Capture the cell that displays the provided text and extract its (X, Y) central coordinate. 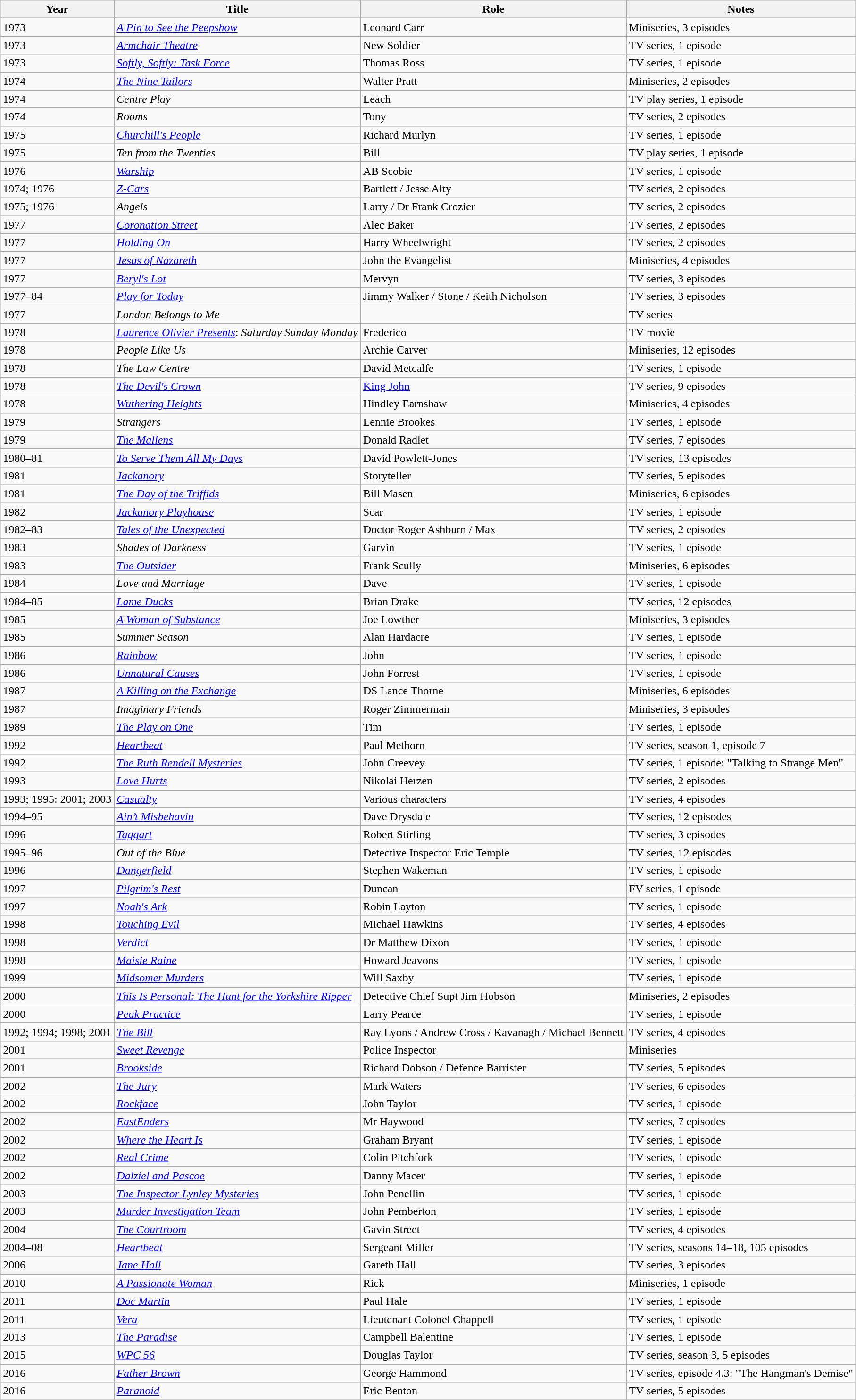
Sergeant Miller (493, 1247)
Garvin (493, 548)
A Woman of Substance (237, 619)
TV series, 6 episodes (741, 1086)
Walter Pratt (493, 81)
John the Evangelist (493, 261)
King John (493, 386)
Unnatural Causes (237, 673)
Eric Benton (493, 1391)
John Forrest (493, 673)
Dalziel and Pascoe (237, 1176)
Douglas Taylor (493, 1355)
A Killing on the Exchange (237, 691)
Mr Haywood (493, 1122)
Noah's Ark (237, 906)
Alan Hardacre (493, 637)
To Serve Them All My Days (237, 458)
Dave Drysdale (493, 817)
Donald Radlet (493, 440)
Paranoid (237, 1391)
EastEnders (237, 1122)
Year (58, 9)
Touching Evil (237, 924)
Richard Murlyn (493, 135)
Peak Practice (237, 1014)
DS Lance Thorne (493, 691)
Miniseries (741, 1050)
Softly, Softly: Task Force (237, 63)
Frank Scully (493, 566)
Brian Drake (493, 601)
Rockface (237, 1104)
Angels (237, 206)
The Law Centre (237, 368)
Where the Heart Is (237, 1140)
1975; 1976 (58, 206)
Dr Matthew Dixon (493, 942)
Rick (493, 1283)
Lame Ducks (237, 601)
TV series, 13 episodes (741, 458)
Ten from the Twenties (237, 153)
John Taylor (493, 1104)
John Penellin (493, 1194)
Jane Hall (237, 1265)
London Belongs to Me (237, 314)
Shades of Darkness (237, 548)
Storyteller (493, 476)
1995–96 (58, 853)
Tales of the Unexpected (237, 530)
John Creevey (493, 763)
Casualty (237, 799)
Mervyn (493, 279)
2010 (58, 1283)
David Powlett-Jones (493, 458)
Dave (493, 584)
1993 (58, 781)
TV series, 9 episodes (741, 386)
Thomas Ross (493, 63)
Beryl's Lot (237, 279)
The Ruth Rendell Mysteries (237, 763)
TV series, season 1, episode 7 (741, 745)
Larry Pearce (493, 1014)
Role (493, 9)
The Bill (237, 1032)
Doc Martin (237, 1301)
1984–85 (58, 601)
Graham Bryant (493, 1140)
Hindley Earnshaw (493, 404)
1992; 1994; 1998; 2001 (58, 1032)
The Paradise (237, 1337)
The Devil's Crown (237, 386)
1994–95 (58, 817)
Mark Waters (493, 1086)
Strangers (237, 422)
People Like Us (237, 350)
TV series, episode 4.3: "The Hangman's Demise" (741, 1373)
AB Scobie (493, 171)
Police Inspector (493, 1050)
Z-Cars (237, 189)
Midsomer Murders (237, 978)
Out of the Blue (237, 853)
Gareth Hall (493, 1265)
The Jury (237, 1086)
TV series, 1 episode: "Talking to Strange Men" (741, 763)
Title (237, 9)
Real Crime (237, 1158)
Robin Layton (493, 906)
Nikolai Herzen (493, 781)
Campbell Balentine (493, 1337)
A Passionate Woman (237, 1283)
David Metcalfe (493, 368)
Howard Jeavons (493, 960)
Notes (741, 9)
Bill (493, 153)
Will Saxby (493, 978)
Father Brown (237, 1373)
Stephen Wakeman (493, 871)
Danny Macer (493, 1176)
Maisie Raine (237, 960)
Murder Investigation Team (237, 1211)
Alec Baker (493, 225)
Detective Inspector Eric Temple (493, 853)
Play for Today (237, 296)
FV series, 1 episode (741, 889)
Jackanory Playhouse (237, 511)
1982–83 (58, 530)
Pilgrim's Rest (237, 889)
The Mallens (237, 440)
Sweet Revenge (237, 1050)
Ain’t Misbehavin (237, 817)
A Pin to See the Peepshow (237, 27)
Churchill's People (237, 135)
Michael Hawkins (493, 924)
The Day of the Triffids (237, 494)
Imaginary Friends (237, 709)
Ray Lyons / Andrew Cross / Kavanagh / Michael Bennett (493, 1032)
Paul Hale (493, 1301)
This Is Personal: The Hunt for the Yorkshire Ripper (237, 996)
Summer Season (237, 637)
Various characters (493, 799)
The Inspector Lynley Mysteries (237, 1194)
Roger Zimmerman (493, 709)
Colin Pitchfork (493, 1158)
Jesus of Nazareth (237, 261)
1999 (58, 978)
Love and Marriage (237, 584)
TV series, season 3, 5 episodes (741, 1355)
Miniseries, 12 episodes (741, 350)
Joe Lowther (493, 619)
Verdict (237, 942)
2006 (58, 1265)
Scar (493, 511)
2004–08 (58, 1247)
John Pemberton (493, 1211)
The Outsider (237, 566)
Rooms (237, 117)
Larry / Dr Frank Crozier (493, 206)
Robert Stirling (493, 835)
New Soldier (493, 45)
Lieutenant Colonel Chappell (493, 1319)
Tim (493, 727)
Rainbow (237, 655)
1984 (58, 584)
Gavin Street (493, 1229)
Armchair Theatre (237, 45)
2013 (58, 1337)
Richard Dobson / Defence Barrister (493, 1068)
Leonard Carr (493, 27)
Paul Methorn (493, 745)
1993; 1995: 2001; 2003 (58, 799)
The Nine Tailors (237, 81)
Doctor Roger Ashburn / Max (493, 530)
Jackanory (237, 476)
Tony (493, 117)
Coronation Street (237, 225)
TV series (741, 314)
Lennie Brookes (493, 422)
Harry Wheelwright (493, 243)
Leach (493, 99)
TV movie (741, 332)
George Hammond (493, 1373)
Taggart (237, 835)
Wuthering Heights (237, 404)
Miniseries, 1 episode (741, 1283)
Bill Masen (493, 494)
1989 (58, 727)
Laurence Olivier Presents: Saturday Sunday Monday (237, 332)
Holding On (237, 243)
Warship (237, 171)
1974; 1976 (58, 189)
Archie Carver (493, 350)
1977–84 (58, 296)
Detective Chief Supt Jim Hobson (493, 996)
Love Hurts (237, 781)
Brookside (237, 1068)
The Courtroom (237, 1229)
WPC 56 (237, 1355)
1980–81 (58, 458)
Jimmy Walker / Stone / Keith Nicholson (493, 296)
John (493, 655)
2015 (58, 1355)
1982 (58, 511)
Centre Play (237, 99)
1976 (58, 171)
Vera (237, 1319)
The Play on One (237, 727)
Bartlett / Jesse Alty (493, 189)
TV series, seasons 14–18, 105 episodes (741, 1247)
Frederico (493, 332)
Duncan (493, 889)
Dangerfield (237, 871)
2004 (58, 1229)
